Scan for the cell matching the given text and deliver its (X, Y) coordinate at center. 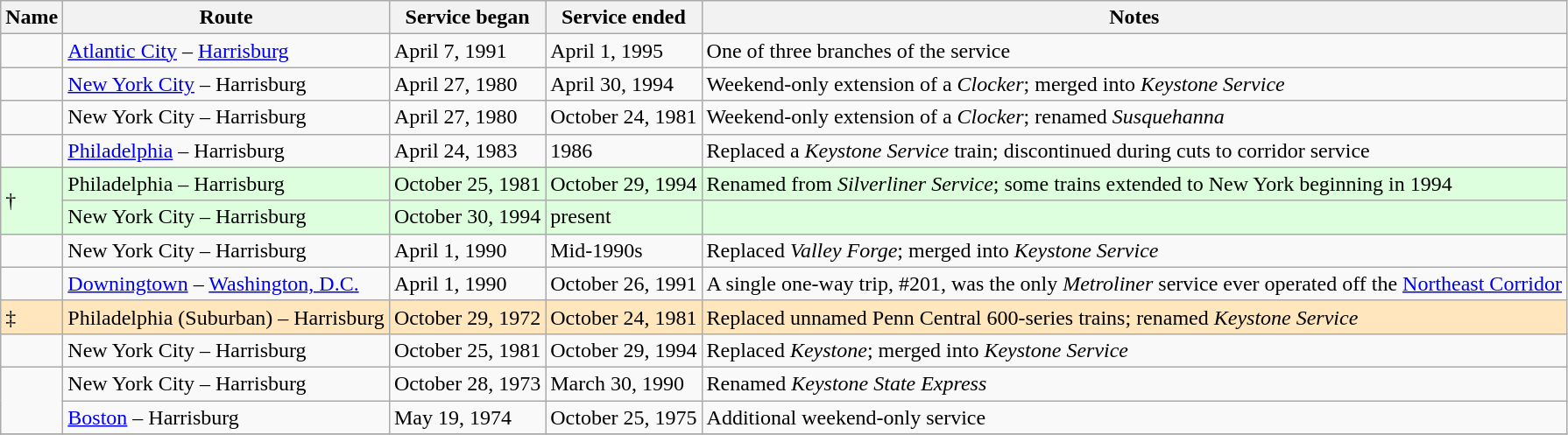
April 7, 1991 (467, 51)
Additional weekend-only service (1134, 417)
April 24, 1983 (467, 151)
October 30, 1994 (467, 217)
1986 (624, 151)
Downingtown – Washington, D.C. (226, 284)
Renamed Keystone State Express (1134, 383)
Mid-1990s (624, 250)
Replaced a Keystone Service train; discontinued during cuts to corridor service (1134, 151)
Weekend-only extension of a Clocker; renamed Susquehanna (1134, 117)
† (32, 200)
October 26, 1991 (624, 284)
April 1, 1995 (624, 51)
Replaced Valley Forge; merged into Keystone Service (1134, 250)
Atlantic City – Harrisburg (226, 51)
present (624, 217)
October 28, 1973 (467, 383)
Weekend-only extension of a Clocker; merged into Keystone Service (1134, 84)
Replaced unnamed Penn Central 600-series trains; renamed Keystone Service (1134, 317)
October 25, 1975 (624, 417)
A single one-way trip, #201, was the only Metroliner service ever operated off the Northeast Corridor (1134, 284)
Name (32, 18)
May 19, 1974 (467, 417)
‡ (32, 317)
One of three branches of the service (1134, 51)
Route (226, 18)
Service ended (624, 18)
Replaced Keystone; merged into Keystone Service (1134, 350)
April 30, 1994 (624, 84)
March 30, 1990 (624, 383)
Service began (467, 18)
Philadelphia (Suburban) – Harrisburg (226, 317)
October 29, 1972 (467, 317)
Renamed from Silverliner Service; some trains extended to New York beginning in 1994 (1134, 184)
Boston – Harrisburg (226, 417)
Notes (1134, 18)
